From the cell containing the given text, extract its center point as [X, Y] coordinate. 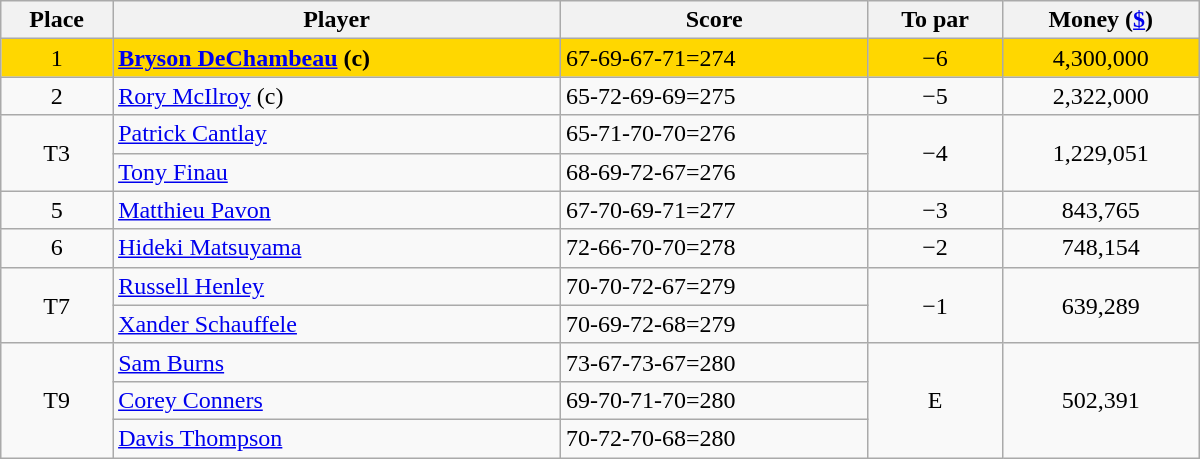
502,391 [1100, 400]
Bryson DeChambeau (c) [337, 58]
Sam Burns [337, 362]
−2 [935, 248]
70-72-70-68=280 [714, 438]
T9 [57, 400]
1,229,051 [1100, 153]
Tony Finau [337, 172]
Player [337, 20]
Hideki Matsuyama [337, 248]
To par [935, 20]
−6 [935, 58]
Patrick Cantlay [337, 134]
639,289 [1100, 305]
Rory McIlroy (c) [337, 96]
−1 [935, 305]
843,765 [1100, 210]
2,322,000 [1100, 96]
67-69-67-71=274 [714, 58]
1 [57, 58]
65-71-70-70=276 [714, 134]
Xander Schauffele [337, 324]
65-72-69-69=275 [714, 96]
67-70-69-71=277 [714, 210]
73-67-73-67=280 [714, 362]
T7 [57, 305]
Corey Conners [337, 400]
72-66-70-70=278 [714, 248]
6 [57, 248]
2 [57, 96]
−4 [935, 153]
68-69-72-67=276 [714, 172]
Matthieu Pavon [337, 210]
5 [57, 210]
4,300,000 [1100, 58]
Money ($) [1100, 20]
70-70-72-67=279 [714, 286]
69-70-71-70=280 [714, 400]
70-69-72-68=279 [714, 324]
T3 [57, 153]
Russell Henley [337, 286]
Score [714, 20]
−5 [935, 96]
−3 [935, 210]
748,154 [1100, 248]
Davis Thompson [337, 438]
E [935, 400]
Place [57, 20]
